Return [x, y] of the center of cell containing provided text 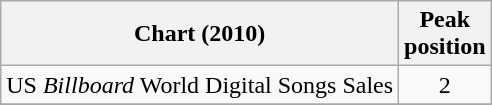
US Billboard World Digital Songs Sales [200, 85]
2 [445, 85]
Chart (2010) [200, 34]
Peakposition [445, 34]
